Search for the cell housing the specified text and yield its [x, y] center coordinate. 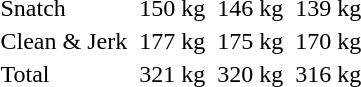
177 kg [172, 41]
175 kg [250, 41]
